Return the [X, Y] coordinate for the center point of the cell that contains the specified text.  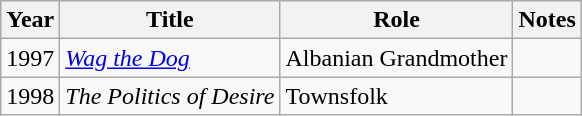
Title [170, 20]
1998 [30, 96]
Year [30, 20]
Role [396, 20]
The Politics of Desire [170, 96]
1997 [30, 58]
Wag the Dog [170, 58]
Townsfolk [396, 96]
Albanian Grandmother [396, 58]
Notes [547, 20]
